Find where the given text appears and provide that cell's center as [X, Y] coordinate. 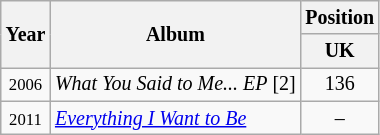
136 [339, 84]
– [339, 118]
UK [339, 52]
What You Said to Me... EP [2] [175, 84]
2006 [26, 84]
Position [339, 18]
Everything I Want to Be [175, 118]
Year [26, 34]
Album [175, 34]
2011 [26, 118]
